Scan for the cell matching the given text and deliver its (X, Y) coordinate at center. 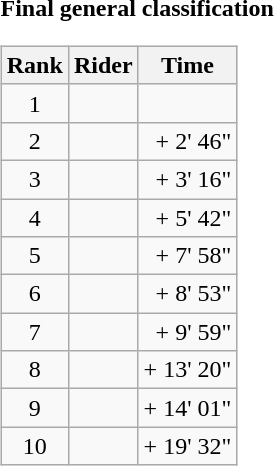
5 (34, 256)
Rider (103, 65)
+ 19' 32" (188, 446)
Time (188, 65)
10 (34, 446)
+ 2' 46" (188, 141)
+ 7' 58" (188, 256)
7 (34, 332)
+ 3' 16" (188, 179)
Rank (34, 65)
2 (34, 141)
9 (34, 408)
+ 14' 01" (188, 408)
+ 8' 53" (188, 294)
8 (34, 370)
+ 13' 20" (188, 370)
3 (34, 179)
4 (34, 217)
6 (34, 294)
+ 5' 42" (188, 217)
1 (34, 103)
+ 9' 59" (188, 332)
